Identify which cell holds the provided text, then report its (X, Y) central coordinate. 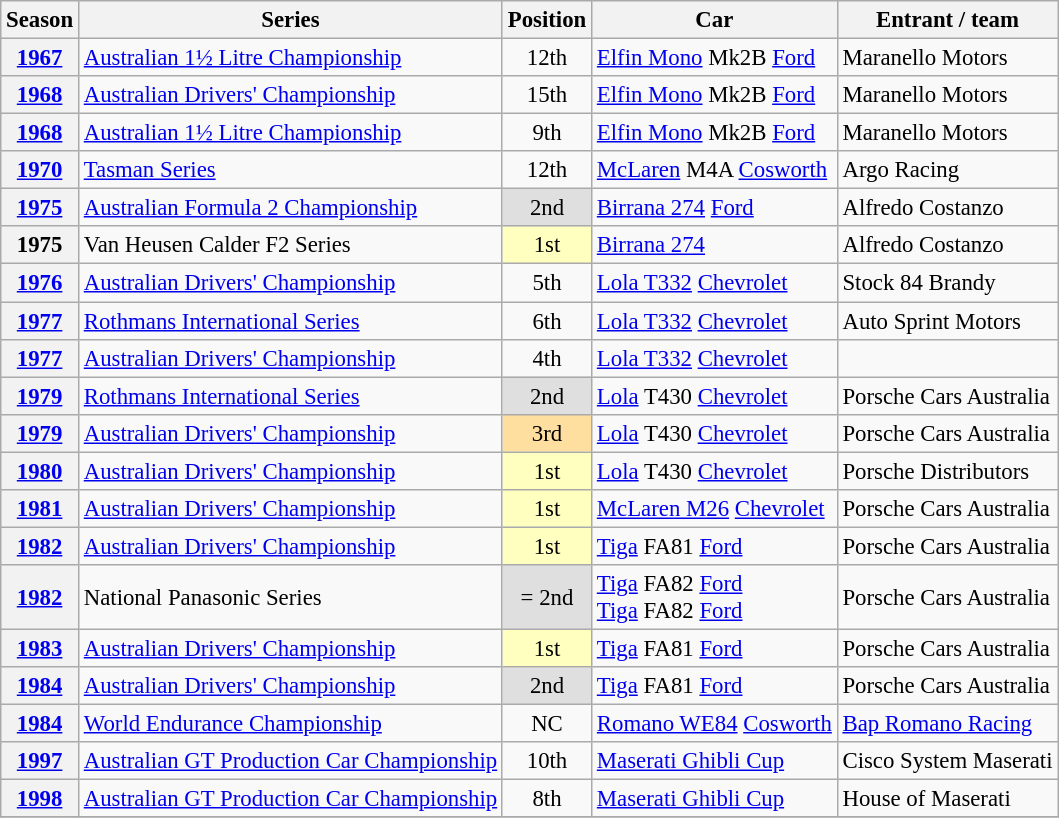
6th (546, 321)
Bap Romano Racing (948, 724)
Entrant / team (948, 20)
1983 (40, 648)
Birrana 274 (715, 245)
World Endurance Championship (290, 724)
House of Maserati (948, 799)
Van Heusen Calder F2 Series (290, 245)
1970 (40, 170)
Stock 84 Brandy (948, 283)
Birrana 274 Ford (715, 208)
5th (546, 283)
Romano WE84 Cosworth (715, 724)
Car (715, 20)
Porsche Distributors (948, 471)
Australian Formula 2 Championship (290, 208)
Position (546, 20)
National Panasonic Series (290, 598)
NC (546, 724)
15th (546, 95)
1967 (40, 58)
Tiga FA82 Ford Tiga FA82 Ford (715, 598)
McLaren M26 Chevrolet (715, 509)
Season (40, 20)
1980 (40, 471)
Cisco System Maserati (948, 761)
1998 (40, 799)
4th (546, 358)
1976 (40, 283)
McLaren M4A Cosworth (715, 170)
Argo Racing (948, 170)
9th (546, 133)
Auto Sprint Motors (948, 321)
3rd (546, 433)
= 2nd (546, 598)
Series (290, 20)
10th (546, 761)
1997 (40, 761)
1981 (40, 509)
8th (546, 799)
Tasman Series (290, 170)
